Locate the cell with the specified text and output its [x, y] center coordinate. 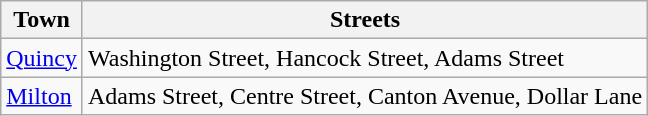
Town [42, 20]
Quincy [42, 58]
Washington Street, Hancock Street, Adams Street [364, 58]
Streets [364, 20]
Adams Street, Centre Street, Canton Avenue, Dollar Lane [364, 96]
Milton [42, 96]
